Identify which cell holds the provided text, then report its (x, y) central coordinate. 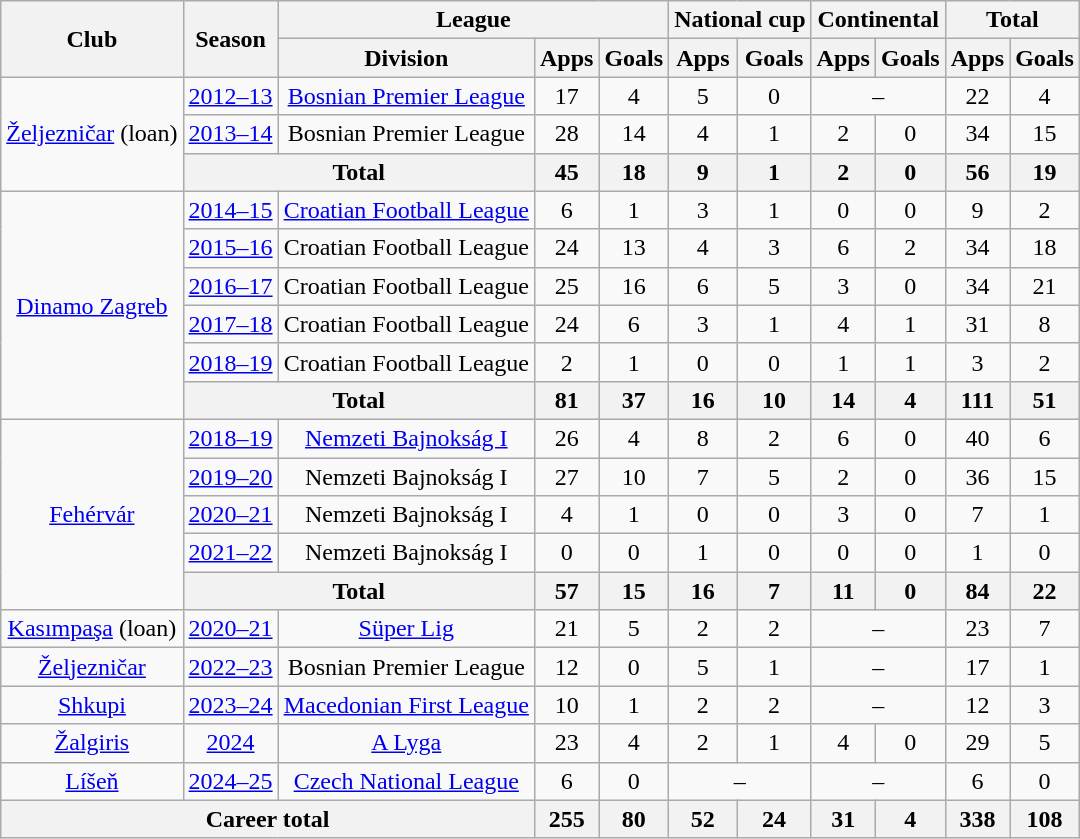
2023–24 (230, 705)
84 (977, 591)
Czech National League (406, 781)
2012–13 (230, 96)
36 (977, 477)
26 (566, 438)
81 (566, 400)
56 (977, 172)
Division (406, 58)
2015–16 (230, 248)
2024 (230, 743)
Club (92, 39)
National cup (740, 20)
Fehérvár (92, 514)
338 (977, 819)
13 (634, 248)
League (474, 20)
Žalgiris (92, 743)
Líšeň (92, 781)
2013–14 (230, 134)
27 (566, 477)
2014–15 (230, 210)
Shkupi (92, 705)
57 (566, 591)
255 (566, 819)
2017–18 (230, 324)
40 (977, 438)
2022–23 (230, 667)
2019–20 (230, 477)
111 (977, 400)
108 (1045, 819)
25 (566, 286)
11 (843, 591)
Kasımpaşa (loan) (92, 629)
Continental (878, 20)
52 (703, 819)
37 (634, 400)
19 (1045, 172)
Macedonian First League (406, 705)
2021–22 (230, 553)
80 (634, 819)
2016–17 (230, 286)
51 (1045, 400)
A Lyga (406, 743)
Süper Lig (406, 629)
Željezničar (loan) (92, 134)
Career total (268, 819)
28 (566, 134)
45 (566, 172)
2024–25 (230, 781)
29 (977, 743)
Dinamo Zagreb (92, 305)
Željezničar (92, 667)
Season (230, 39)
